Search for the cell housing the specified text and yield its [x, y] center coordinate. 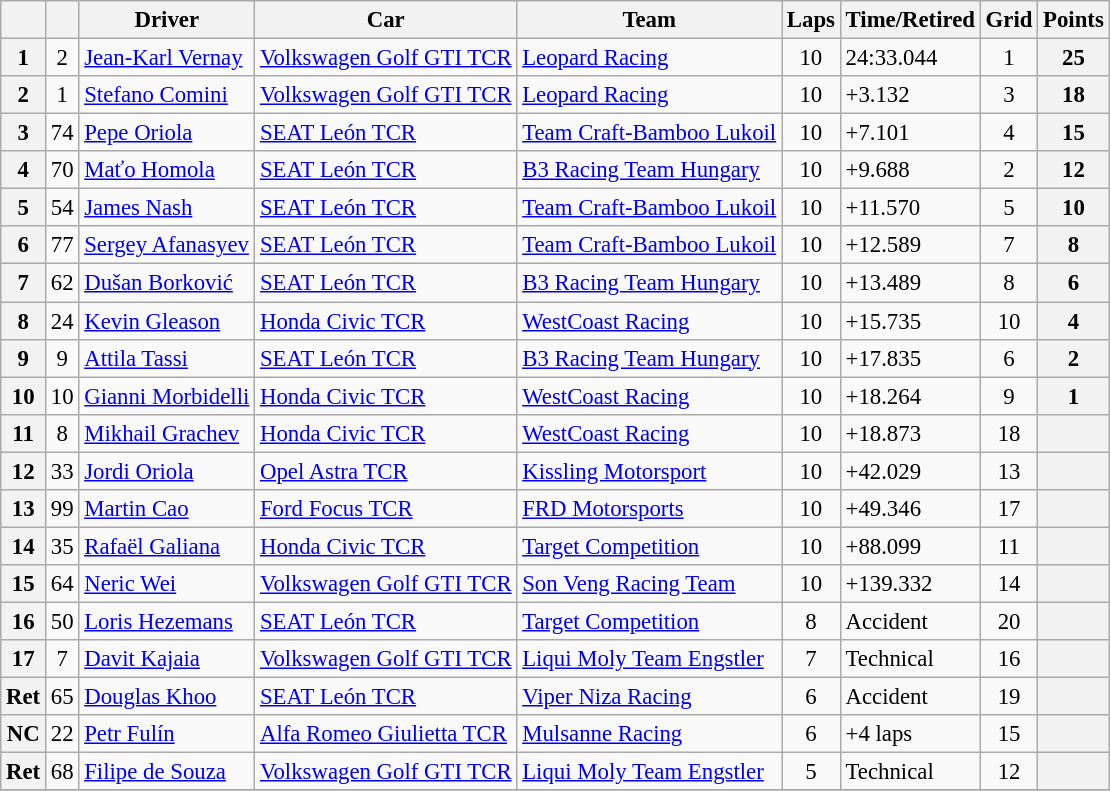
35 [62, 546]
Martin Cao [167, 509]
Alfa Romeo Giulietta TCR [386, 734]
62 [62, 283]
Loris Hezemans [167, 621]
Mulsanne Racing [650, 734]
+3.132 [910, 95]
Points [1074, 20]
+49.346 [910, 509]
64 [62, 584]
FRD Motorsports [650, 509]
Davit Kajaia [167, 659]
Neric Wei [167, 584]
Team [650, 20]
Rafaël Galiana [167, 546]
74 [62, 133]
25 [1074, 58]
+11.570 [910, 208]
Petr Fulín [167, 734]
+9.688 [910, 170]
Ford Focus TCR [386, 509]
Viper Niza Racing [650, 697]
Opel Astra TCR [386, 471]
Mikhail Grachev [167, 433]
+12.589 [910, 245]
James Nash [167, 208]
Dušan Borković [167, 283]
Kissling Motorsport [650, 471]
Jordi Oriola [167, 471]
22 [62, 734]
+4 laps [910, 734]
19 [1008, 697]
Sergey Afanasyev [167, 245]
77 [62, 245]
+17.835 [910, 358]
Time/Retired [910, 20]
NC [24, 734]
+15.735 [910, 321]
Filipe de Souza [167, 772]
24 [62, 321]
+88.099 [910, 546]
Gianni Morbidelli [167, 396]
Stefano Comini [167, 95]
70 [62, 170]
Driver [167, 20]
Douglas Khoo [167, 697]
+7.101 [910, 133]
+13.489 [910, 283]
99 [62, 509]
+18.264 [910, 396]
Grid [1008, 20]
Jean-Karl Vernay [167, 58]
50 [62, 621]
24:33.044 [910, 58]
Attila Tassi [167, 358]
Kevin Gleason [167, 321]
65 [62, 697]
33 [62, 471]
Son Veng Racing Team [650, 584]
+42.029 [910, 471]
Pepe Oriola [167, 133]
20 [1008, 621]
+18.873 [910, 433]
Car [386, 20]
54 [62, 208]
Maťo Homola [167, 170]
+139.332 [910, 584]
68 [62, 772]
Laps [812, 20]
